Return [x, y] of the center of cell containing provided text 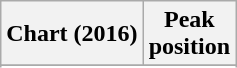
Chart (2016) [72, 34]
Peakposition [189, 34]
